Pinpoint the cell where the given text exists, returning its (x, y) midpoint coordinate. 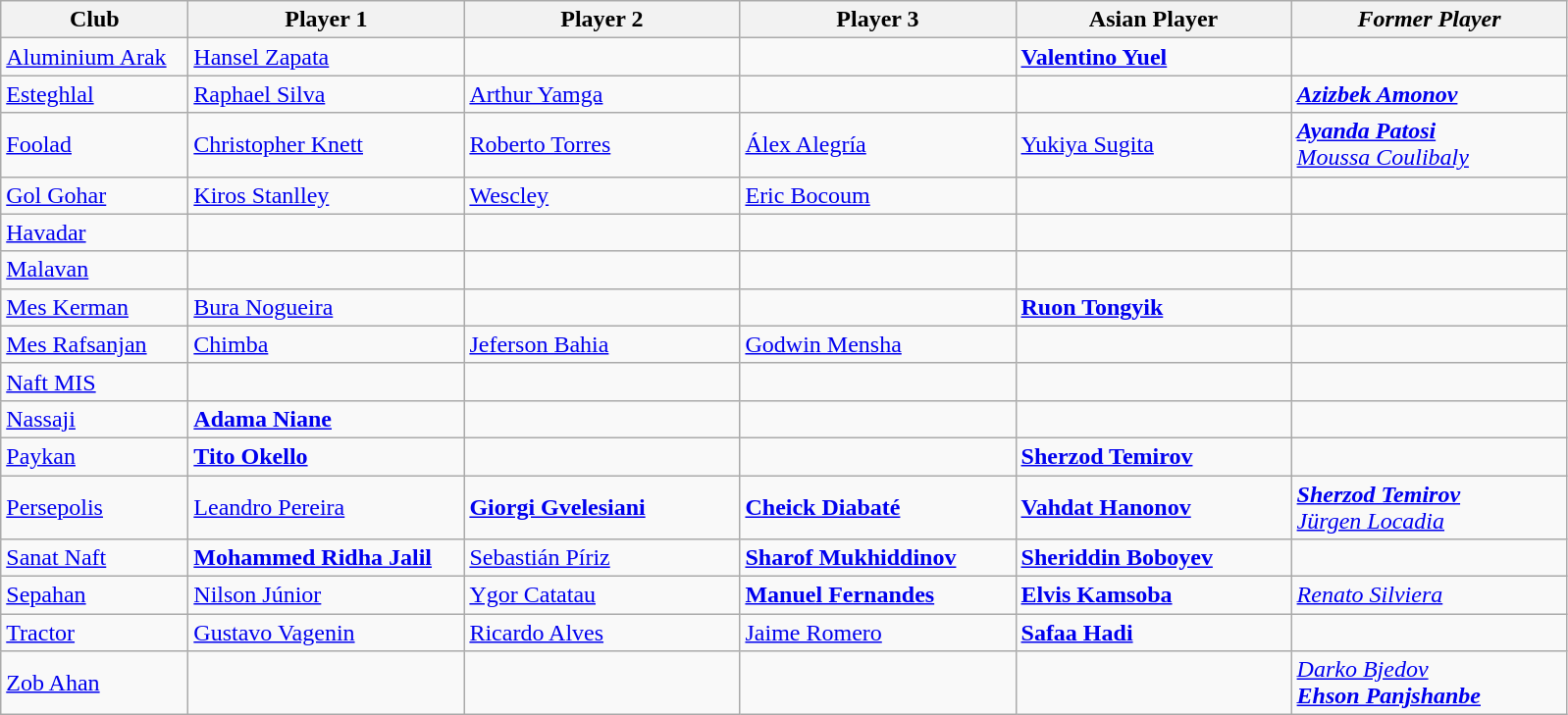
Leandro Pereira (326, 506)
Club (94, 20)
Godwin Mensha (877, 344)
Tractor (94, 633)
Ruon Tongyik (1154, 307)
Kiros Stanlley (326, 195)
Adama Niane (326, 419)
Sheriddin Boboyev (1154, 558)
Persepolis (94, 506)
Sepahan (94, 595)
Eric Bocoum (877, 195)
Wescley (602, 195)
Naft MIS (94, 382)
Sanat Naft (94, 558)
Vahdat Hanonov (1154, 506)
Sherzod Temirov Jürgen Locadia (1429, 506)
Aluminium Arak (94, 57)
Nilson Júnior (326, 595)
Darko Bjedov Ehson Panjshanbe (1429, 683)
Christopher Knett (326, 145)
Player 2 (602, 20)
Álex Alegría (877, 145)
Roberto Torres (602, 145)
Jaime Romero (877, 633)
Giorgi Gvelesiani (602, 506)
Zob Ahan (94, 683)
Safaa Hadi (1154, 633)
Mohammed Ridha Jalil (326, 558)
Sharof Mukhiddinov (877, 558)
Yukiya Sugita (1154, 145)
Valentino Yuel (1154, 57)
Bura Nogueira (326, 307)
Mes Kerman (94, 307)
Esteghlal (94, 94)
Player 3 (877, 20)
Hansel Zapata (326, 57)
Asian Player (1154, 20)
Nassaji (94, 419)
Cheick Diabaté (877, 506)
Elvis Kamsoba (1154, 595)
Chimba (326, 344)
Renato Silviera (1429, 595)
Sebastián Píriz (602, 558)
Malavan (94, 270)
Mes Rafsanjan (94, 344)
Paykan (94, 456)
Former Player (1429, 20)
Arthur Yamga (602, 94)
Foolad (94, 145)
Gustavo Vagenin (326, 633)
Gol Gohar (94, 195)
Ygor Catatau (602, 595)
Azizbek Amonov (1429, 94)
Sherzod Temirov (1154, 456)
Havadar (94, 232)
Manuel Fernandes (877, 595)
Player 1 (326, 20)
Raphael Silva (326, 94)
Tito Okello (326, 456)
Ayanda Patosi Moussa Coulibaly (1429, 145)
Ricardo Alves (602, 633)
Jeferson Bahia (602, 344)
